Locate the cell with the specified text and output its (X, Y) center coordinate. 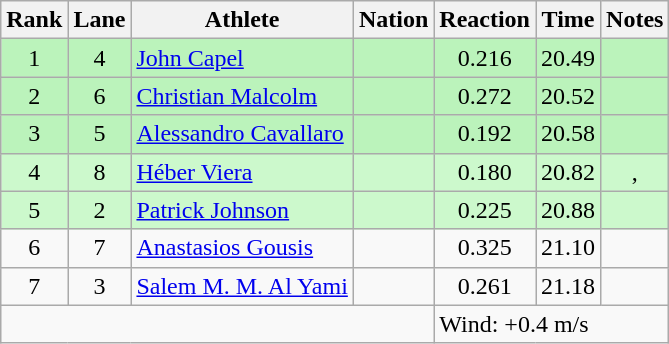
Christian Malcolm (242, 96)
0.192 (485, 134)
, (635, 172)
Nation (393, 20)
Patrick Johnson (242, 210)
0.272 (485, 96)
0.325 (485, 248)
20.82 (568, 172)
Reaction (485, 20)
0.180 (485, 172)
8 (100, 172)
Notes (635, 20)
0.261 (485, 286)
1 (34, 58)
0.225 (485, 210)
21.18 (568, 286)
Héber Viera (242, 172)
Rank (34, 20)
John Capel (242, 58)
Salem M. M. Al Yami (242, 286)
20.58 (568, 134)
Time (568, 20)
Alessandro Cavallaro (242, 134)
21.10 (568, 248)
0.216 (485, 58)
20.88 (568, 210)
Athlete (242, 20)
Wind: +0.4 m/s (552, 324)
Anastasios Gousis (242, 248)
20.49 (568, 58)
20.52 (568, 96)
Lane (100, 20)
